Provide the [x, y] coordinate of the cell's center where the given text is located.  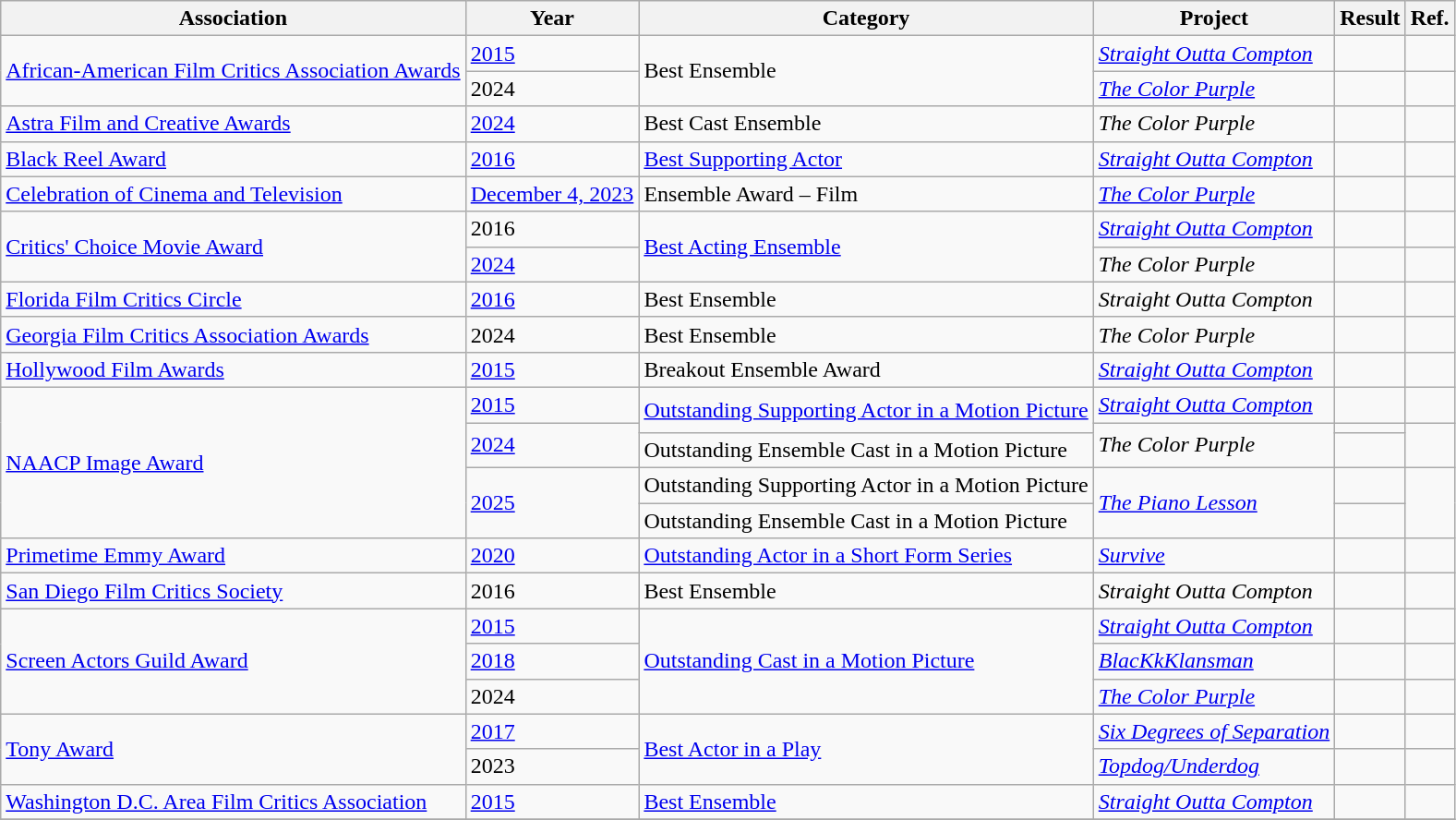
Florida Film Critics Circle [233, 299]
Best Supporting Actor [866, 159]
Best Cast Ensemble [866, 124]
Tony Award [233, 749]
December 4, 2023 [552, 194]
Result [1370, 18]
Breakout Ensemble Award [866, 369]
2017 [552, 731]
The Piano Lesson [1213, 503]
2023 [552, 766]
Hollywood Film Awards [233, 369]
Astra Film and Creative Awards [233, 124]
2025 [552, 503]
BlacKkKlansman [1213, 661]
Primetime Emmy Award [233, 556]
2018 [552, 661]
NAACP Image Award [233, 462]
Project [1213, 18]
Georgia Film Critics Association Awards [233, 334]
African-American Film Critics Association Awards [233, 71]
Outstanding Actor in a Short Form Series [866, 556]
Topdog/Underdog [1213, 766]
Screen Actors Guild Award [233, 661]
2020 [552, 556]
Outstanding Cast in a Motion Picture [866, 661]
Survive [1213, 556]
Ref. [1429, 18]
Washington D.C. Area Film Critics Association [233, 802]
Best Actor in a Play [866, 749]
Six Degrees of Separation [1213, 731]
Celebration of Cinema and Television [233, 194]
Association [233, 18]
Critics' Choice Movie Award [233, 247]
San Diego Film Critics Society [233, 591]
Best Acting Ensemble [866, 247]
Black Reel Award [233, 159]
Ensemble Award – Film [866, 194]
Category [866, 18]
Year [552, 18]
